Locate the cell with the specified text and output its [X, Y] center coordinate. 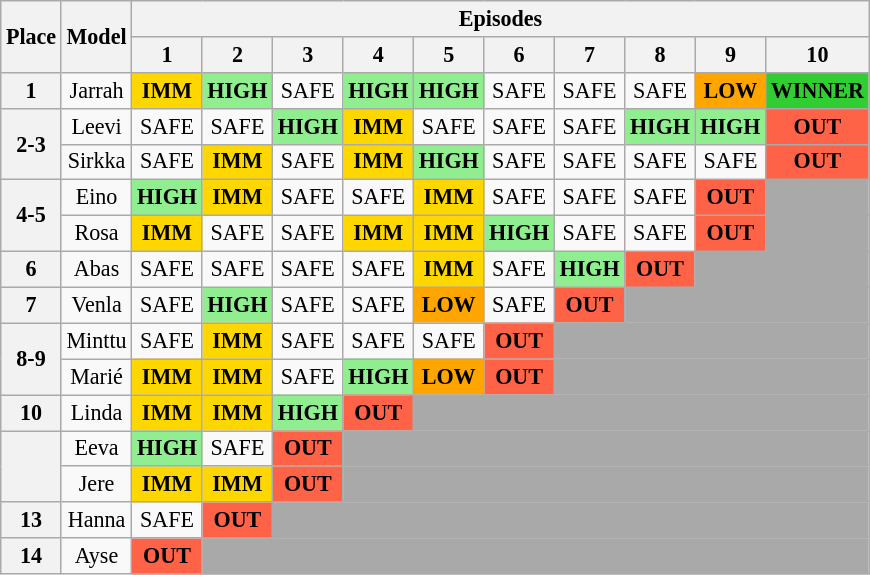
5 [448, 54]
Eeva [96, 448]
2 [237, 54]
4 [378, 54]
Sirkka [96, 162]
Leevi [96, 126]
9 [730, 54]
Eino [96, 198]
Jere [96, 484]
Hanna [96, 520]
Minttu [96, 341]
Episodes [500, 18]
Place [32, 36]
13 [32, 520]
Model [96, 36]
WINNER [818, 90]
Linda [96, 412]
14 [32, 556]
Abas [96, 269]
2-3 [32, 144]
Rosa [96, 233]
3 [308, 54]
8-9 [32, 359]
4-5 [32, 216]
Jarrah [96, 90]
Venla [96, 305]
Marié [96, 377]
Ayse [96, 556]
8 [660, 54]
